Provide the (x, y) coordinate of the cell's center where the given text is located.  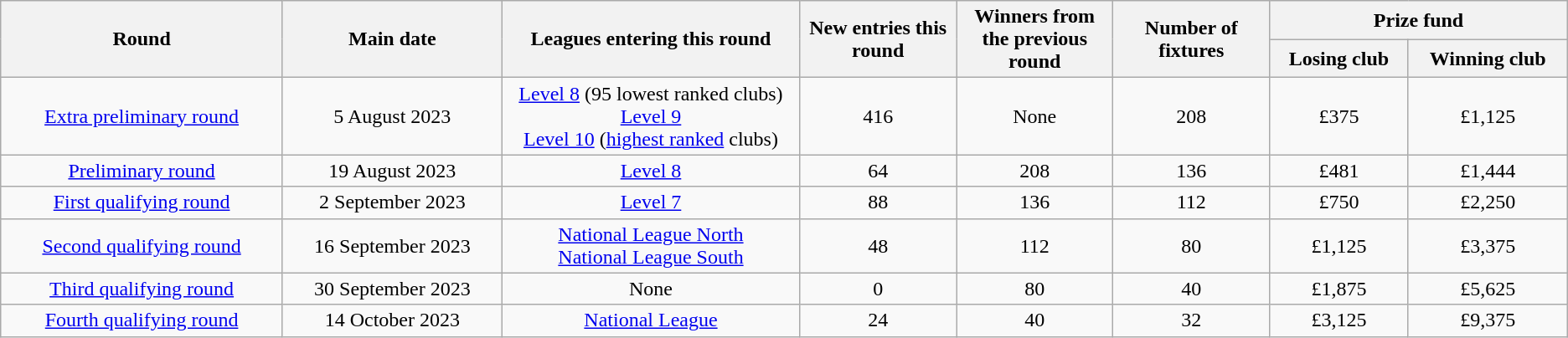
Extra preliminary round (142, 116)
Prize fund (1419, 20)
30 September 2023 (392, 289)
Main date (392, 39)
19 August 2023 (392, 171)
Winners from the previous round (1035, 39)
First qualifying round (142, 202)
New entries this round (878, 39)
Round (142, 39)
Second qualifying round (142, 246)
Number of fixtures (1191, 39)
£1,875 (1338, 289)
£481 (1338, 171)
£9,375 (1488, 320)
Leagues entering this round (650, 39)
88 (878, 202)
Preliminary round (142, 171)
48 (878, 246)
24 (878, 320)
Fourth qualifying round (142, 320)
£3,125 (1338, 320)
Third qualifying round (142, 289)
Winning club (1488, 59)
416 (878, 116)
National League (650, 320)
Level 7 (650, 202)
£5,625 (1488, 289)
£1,444 (1488, 171)
32 (1191, 320)
Losing club (1338, 59)
0 (878, 289)
£3,375 (1488, 246)
2 September 2023 (392, 202)
£750 (1338, 202)
14 October 2023 (392, 320)
National League NorthNational League South (650, 246)
£375 (1338, 116)
£2,250 (1488, 202)
64 (878, 171)
Level 8 (95 lowest ranked clubs)Level 9Level 10 (highest ranked clubs) (650, 116)
16 September 2023 (392, 246)
Level 8 (650, 171)
5 August 2023 (392, 116)
